Provide the [X, Y] coordinate of the cell's center where the given text is located.  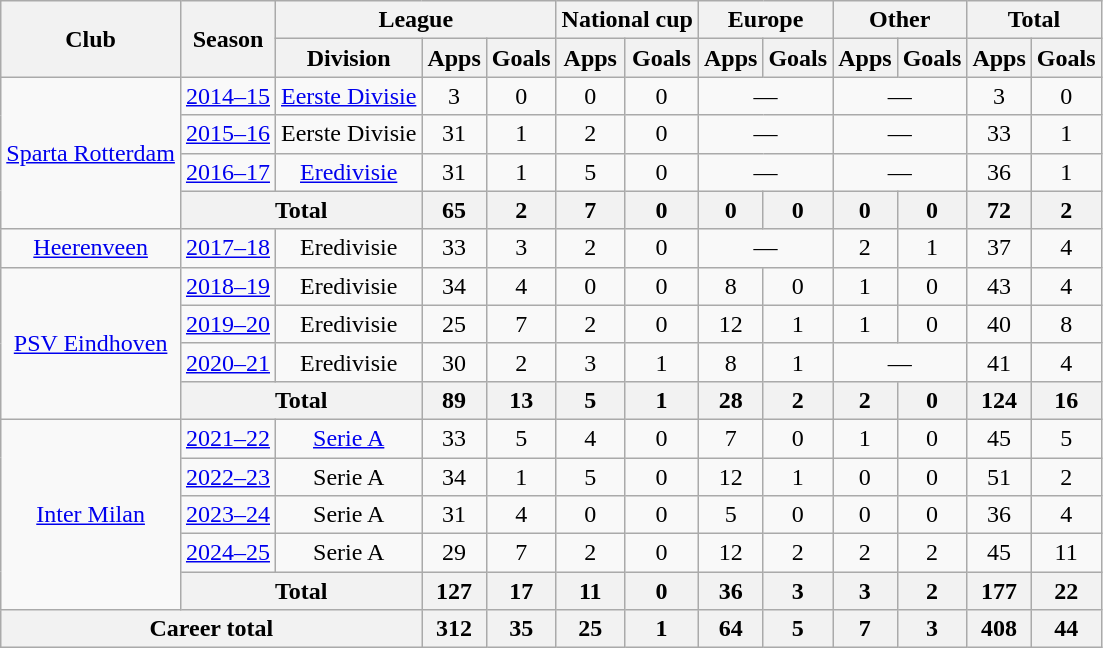
124 [999, 400]
16 [1066, 400]
Inter Milan [91, 514]
League [416, 20]
Career total [212, 629]
PSV Eindhoven [91, 343]
Division [349, 58]
2015–16 [228, 134]
28 [730, 400]
Season [228, 39]
35 [521, 629]
2022–23 [228, 477]
2014–15 [228, 96]
29 [454, 553]
Sparta Rotterdam [91, 153]
89 [454, 400]
2019–20 [228, 324]
Europe [765, 20]
2024–25 [228, 553]
312 [454, 629]
41 [999, 362]
2017–18 [228, 248]
44 [1066, 629]
2023–24 [228, 515]
13 [521, 400]
40 [999, 324]
Club [91, 39]
2020–21 [228, 362]
17 [521, 591]
2018–19 [228, 286]
30 [454, 362]
2016–17 [228, 172]
177 [999, 591]
National cup [627, 20]
72 [999, 210]
65 [454, 210]
22 [1066, 591]
37 [999, 248]
43 [999, 286]
Other [900, 20]
64 [730, 629]
Heerenveen [91, 248]
408 [999, 629]
2021–22 [228, 438]
127 [454, 591]
51 [999, 477]
